From the cell containing the given text, extract its center point as [X, Y] coordinate. 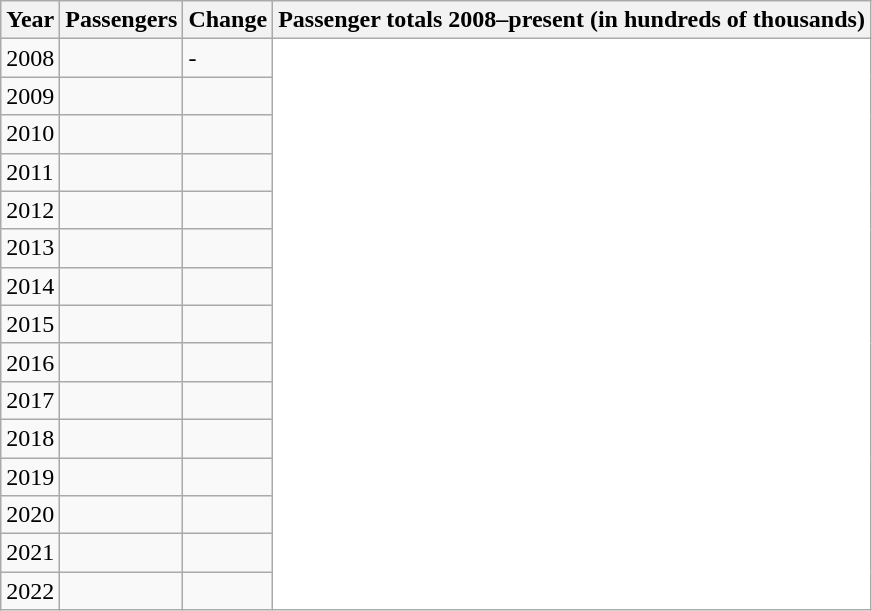
Passenger totals 2008–present (in hundreds of thousands) [572, 20]
2014 [30, 286]
- [228, 58]
2013 [30, 248]
2015 [30, 324]
2018 [30, 438]
2012 [30, 210]
2022 [30, 591]
2017 [30, 400]
2019 [30, 477]
2021 [30, 553]
2011 [30, 172]
2008 [30, 58]
Year [30, 20]
Change [228, 20]
2010 [30, 134]
2016 [30, 362]
2009 [30, 96]
2020 [30, 515]
Passengers [122, 20]
